Scan for the cell matching the given text and deliver its [X, Y] coordinate at center. 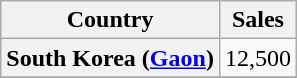
Country [110, 20]
South Korea (Gaon) [110, 58]
Sales [258, 20]
12,500 [258, 58]
